Identify which cell holds the provided text, then report its [X, Y] central coordinate. 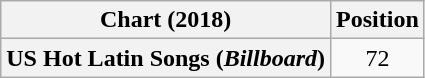
Position [378, 20]
Chart (2018) [166, 20]
72 [378, 58]
US Hot Latin Songs (Billboard) [166, 58]
